Find where the given text appears and provide that cell's center as [X, Y] coordinate. 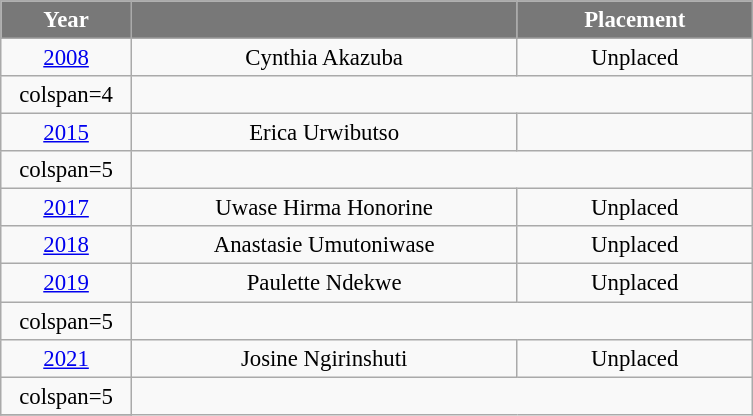
2015 [66, 133]
2019 [66, 283]
Placement [635, 20]
Year [66, 20]
Paulette Ndekwe [324, 283]
Cynthia Akazuba [324, 58]
Josine Ngirinshuti [324, 358]
Erica Urwibutso [324, 133]
colspan=4 [66, 95]
2008 [66, 58]
Uwase Hirma Honorine [324, 208]
2021 [66, 358]
Anastasie Umutoniwase [324, 245]
2017 [66, 208]
2018 [66, 245]
